Extract the [x, y] coordinate from the center of the cell holding the provided text.  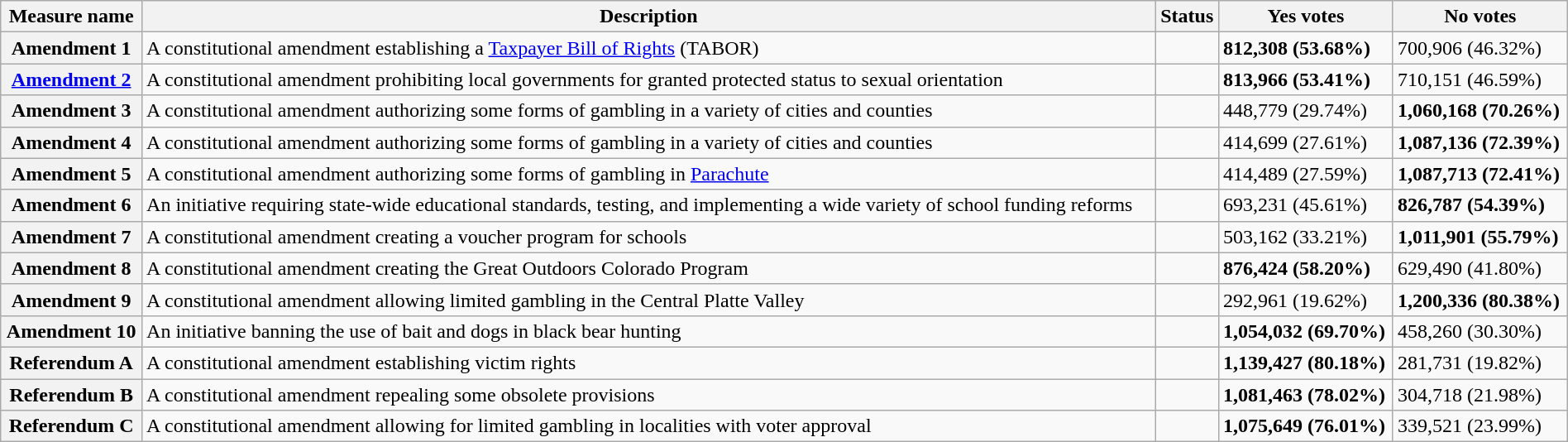
304,718 (21.98%) [1480, 395]
1,139,427 (80.18%) [1307, 363]
1,087,136 (72.39%) [1480, 142]
Description [649, 17]
Amendment 10 [71, 331]
A constitutional amendment creating a voucher program for schools [649, 237]
281,731 (19.82%) [1480, 363]
A constitutional amendment creating the Great Outdoors Colorado Program [649, 268]
A constitutional amendment establishing a Taxpayer Bill of Rights (TABOR) [649, 48]
Amendment 2 [71, 79]
A constitutional amendment establishing victim rights [649, 363]
693,231 (45.61%) [1307, 205]
503,162 (33.21%) [1307, 237]
448,779 (29.74%) [1307, 111]
458,260 (30.30%) [1480, 331]
292,961 (19.62%) [1307, 300]
Amendment 6 [71, 205]
813,966 (53.41%) [1307, 79]
Measure name [71, 17]
Referendum C [71, 426]
1,054,032 (69.70%) [1307, 331]
A constitutional amendment allowing limited gambling in the Central Platte Valley [649, 300]
812,308 (53.68%) [1307, 48]
Amendment 3 [71, 111]
710,151 (46.59%) [1480, 79]
1,075,649 (76.01%) [1307, 426]
Amendment 8 [71, 268]
An initiative banning the use of bait and dogs in black bear hunting [649, 331]
Amendment 7 [71, 237]
Amendment 1 [71, 48]
A constitutional amendment prohibiting local governments for granted protected status to sexual orientation [649, 79]
414,699 (27.61%) [1307, 142]
1,081,463 (78.02%) [1307, 395]
Amendment 9 [71, 300]
Amendment 5 [71, 174]
Yes votes [1307, 17]
Status [1187, 17]
1,011,901 (55.79%) [1480, 237]
1,087,713 (72.41%) [1480, 174]
An initiative requiring state-wide educational standards, testing, and implementing a wide variety of school funding reforms [649, 205]
629,490 (41.80%) [1480, 268]
A constitutional amendment allowing for limited gambling in localities with voter approval [649, 426]
1,200,336 (80.38%) [1480, 300]
A constitutional amendment repealing some obsolete provisions [649, 395]
876,424 (58.20%) [1307, 268]
Referendum B [71, 395]
826,787 (54.39%) [1480, 205]
414,489 (27.59%) [1307, 174]
No votes [1480, 17]
339,521 (23.99%) [1480, 426]
Amendment 4 [71, 142]
700,906 (46.32%) [1480, 48]
1,060,168 (70.26%) [1480, 111]
Referendum A [71, 363]
A constitutional amendment authorizing some forms of gambling in Parachute [649, 174]
